Determine the [X, Y] coordinate at the center of the cell enclosing the given text.  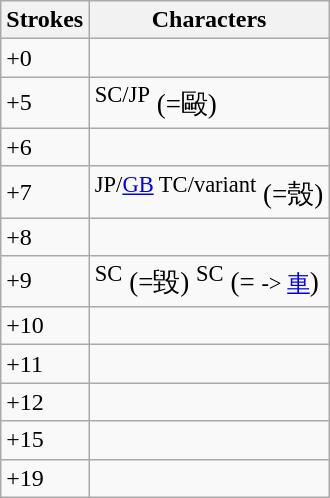
+8 [45, 237]
SC (=毀) SC (= -> 車) [210, 282]
+15 [45, 440]
JP/GB TC/variant (=殼) [210, 192]
Characters [210, 20]
+11 [45, 364]
+10 [45, 326]
Strokes [45, 20]
+5 [45, 102]
+19 [45, 478]
+7 [45, 192]
SC/JP (=毆) [210, 102]
+9 [45, 282]
+0 [45, 58]
+6 [45, 147]
+12 [45, 402]
